Search for the cell housing the specified text and yield its (x, y) center coordinate. 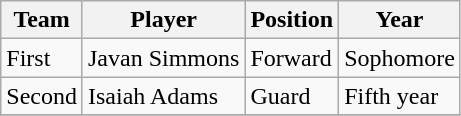
Year (400, 20)
Isaiah Adams (163, 96)
Team (42, 20)
Player (163, 20)
Position (292, 20)
Fifth year (400, 96)
Forward (292, 58)
Sophomore (400, 58)
Guard (292, 96)
Second (42, 96)
First (42, 58)
Javan Simmons (163, 58)
